Determine the [X, Y] coordinate at the center of the cell enclosing the given text.  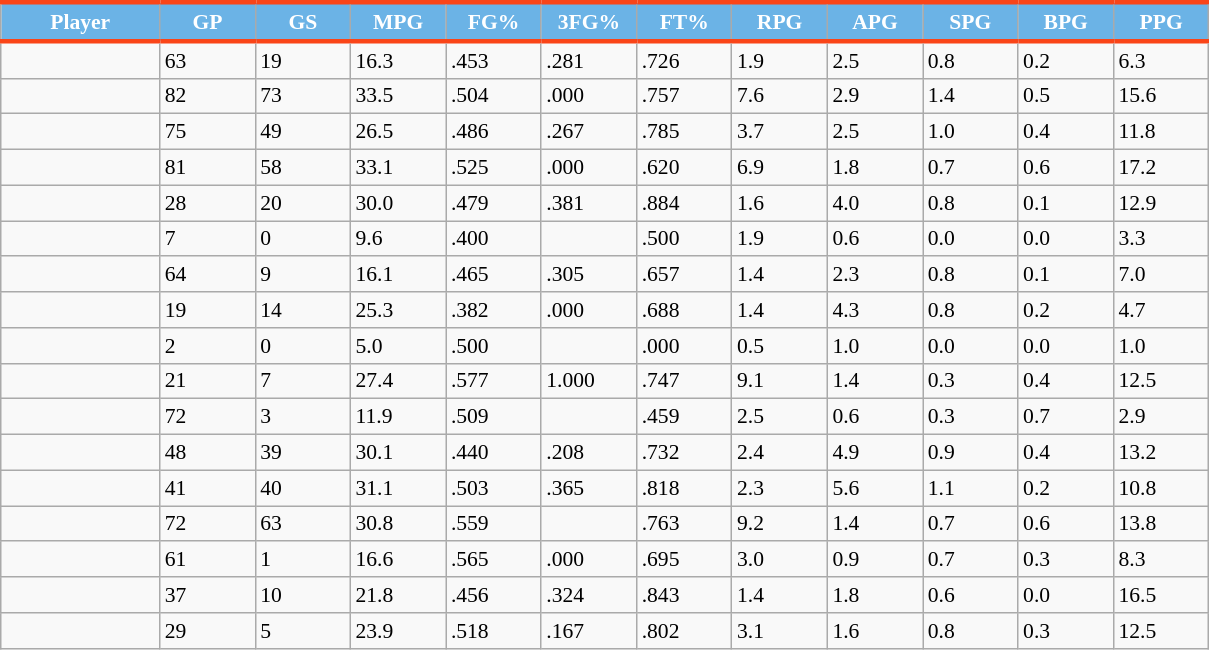
73 [302, 96]
17.2 [1161, 168]
RPG [780, 22]
15.6 [1161, 96]
4.0 [874, 203]
30.8 [398, 524]
75 [208, 132]
49 [302, 132]
.525 [494, 168]
5.0 [398, 346]
.559 [494, 524]
58 [302, 168]
APG [874, 22]
30.0 [398, 203]
20 [302, 203]
2 [208, 346]
16.6 [398, 560]
.785 [684, 132]
3.3 [1161, 239]
26.5 [398, 132]
.479 [494, 203]
.688 [684, 310]
.465 [494, 275]
16.1 [398, 275]
37 [208, 595]
.208 [588, 453]
.818 [684, 488]
.382 [494, 310]
.453 [494, 60]
Player [80, 22]
.324 [588, 595]
SPG [970, 22]
29 [208, 631]
.459 [684, 417]
28 [208, 203]
.456 [494, 595]
BPG [1066, 22]
.763 [684, 524]
.843 [684, 595]
.577 [494, 381]
7.0 [1161, 275]
.503 [494, 488]
4.3 [874, 310]
.167 [588, 631]
.747 [684, 381]
11.9 [398, 417]
12.9 [1161, 203]
.400 [494, 239]
8.3 [1161, 560]
.695 [684, 560]
13.2 [1161, 453]
.726 [684, 60]
.657 [684, 275]
16.5 [1161, 595]
.365 [588, 488]
FG% [494, 22]
27.4 [398, 381]
33.5 [398, 96]
39 [302, 453]
3 [302, 417]
82 [208, 96]
GS [302, 22]
5.6 [874, 488]
10 [302, 595]
MPG [398, 22]
33.1 [398, 168]
7.6 [780, 96]
FT% [684, 22]
.504 [494, 96]
.757 [684, 96]
.305 [588, 275]
9.2 [780, 524]
.281 [588, 60]
.267 [588, 132]
61 [208, 560]
9 [302, 275]
3.1 [780, 631]
81 [208, 168]
.565 [494, 560]
3.7 [780, 132]
.802 [684, 631]
2.4 [780, 453]
11.8 [1161, 132]
4.7 [1161, 310]
16.3 [398, 60]
23.9 [398, 631]
.518 [494, 631]
1.1 [970, 488]
6.9 [780, 168]
.732 [684, 453]
9.6 [398, 239]
.509 [494, 417]
3.0 [780, 560]
.440 [494, 453]
40 [302, 488]
.884 [684, 203]
3FG% [588, 22]
41 [208, 488]
6.3 [1161, 60]
4.9 [874, 453]
21 [208, 381]
13.8 [1161, 524]
10.8 [1161, 488]
14 [302, 310]
.381 [588, 203]
48 [208, 453]
.620 [684, 168]
PPG [1161, 22]
GP [208, 22]
64 [208, 275]
5 [302, 631]
.486 [494, 132]
31.1 [398, 488]
9.1 [780, 381]
25.3 [398, 310]
30.1 [398, 453]
1 [302, 560]
1.000 [588, 381]
21.8 [398, 595]
